Return the [x, y] coordinate for the center point of the cell that contains the specified text.  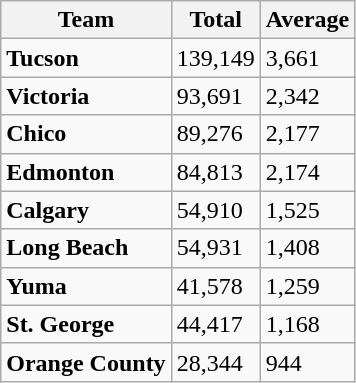
St. George [86, 324]
44,417 [216, 324]
1,408 [308, 248]
89,276 [216, 134]
1,259 [308, 286]
1,525 [308, 210]
2,342 [308, 96]
41,578 [216, 286]
93,691 [216, 96]
84,813 [216, 172]
2,174 [308, 172]
2,177 [308, 134]
Team [86, 20]
Chico [86, 134]
1,168 [308, 324]
Long Beach [86, 248]
Edmonton [86, 172]
54,931 [216, 248]
Yuma [86, 286]
Tucson [86, 58]
Average [308, 20]
3,661 [308, 58]
Orange County [86, 362]
Calgary [86, 210]
944 [308, 362]
Victoria [86, 96]
139,149 [216, 58]
Total [216, 20]
54,910 [216, 210]
28,344 [216, 362]
